Return the (X, Y) coordinate for the center point of the cell that contains the specified text.  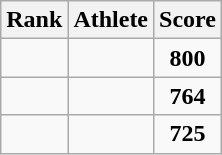
725 (188, 134)
800 (188, 58)
764 (188, 96)
Rank (34, 20)
Score (188, 20)
Athlete (111, 20)
